For the text-containing cell, return its midpoint in [x, y] coordinate format. 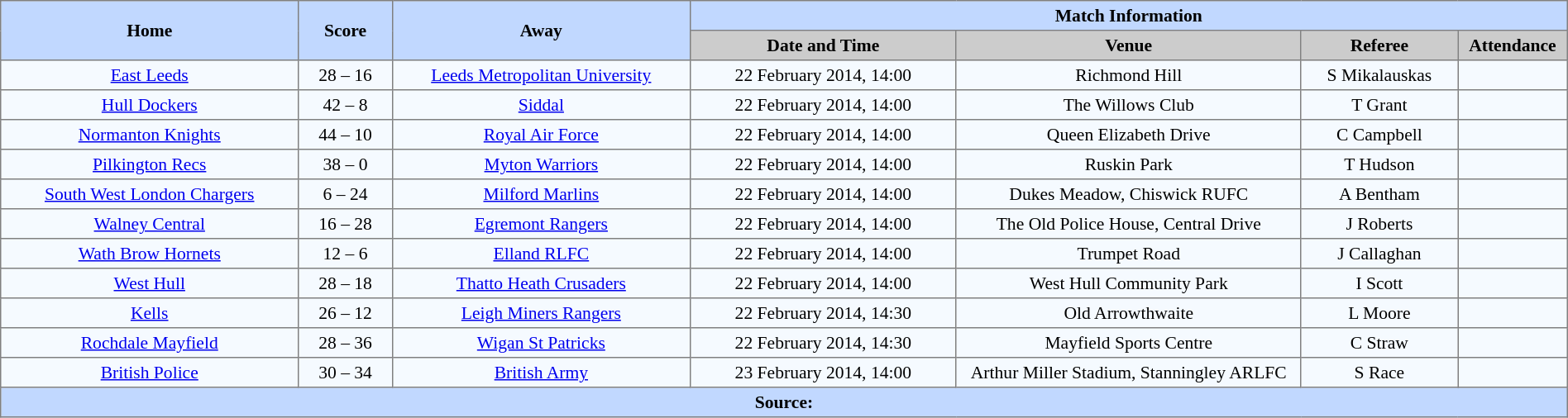
12 – 6 [346, 254]
T Hudson [1379, 164]
Date and Time [823, 45]
Wigan St Patricks [541, 343]
Milford Marlins [541, 194]
28 – 16 [346, 75]
South West London Chargers [150, 194]
British Police [150, 373]
S Race [1379, 373]
Arthur Miller Stadium, Stanningley ARLFC [1128, 373]
Royal Air Force [541, 135]
Richmond Hill [1128, 75]
16 – 28 [346, 224]
42 – 8 [346, 105]
Mayfield Sports Centre [1128, 343]
Wath Brow Hornets [150, 254]
The Old Police House, Central Drive [1128, 224]
28 – 36 [346, 343]
Away [541, 31]
Rochdale Mayfield [150, 343]
C Campbell [1379, 135]
Ruskin Park [1128, 164]
L Moore [1379, 313]
Pilkington Recs [150, 164]
Normanton Knights [150, 135]
Venue [1128, 45]
British Army [541, 373]
Thatto Heath Crusaders [541, 283]
Trumpet Road [1128, 254]
I Scott [1379, 283]
Egremont Rangers [541, 224]
38 – 0 [346, 164]
23 February 2014, 14:00 [823, 373]
Dukes Meadow, Chiswick RUFC [1128, 194]
C Straw [1379, 343]
28 – 18 [346, 283]
Elland RLFC [541, 254]
West Hull Community Park [1128, 283]
44 – 10 [346, 135]
J Callaghan [1379, 254]
Leigh Miners Rangers [541, 313]
Home [150, 31]
Kells [150, 313]
Source: [784, 402]
East Leeds [150, 75]
30 – 34 [346, 373]
Hull Dockers [150, 105]
S Mikalauskas [1379, 75]
A Bentham [1379, 194]
J Roberts [1379, 224]
Walney Central [150, 224]
Attendance [1513, 45]
Siddal [541, 105]
Referee [1379, 45]
The Willows Club [1128, 105]
26 – 12 [346, 313]
Queen Elizabeth Drive [1128, 135]
6 – 24 [346, 194]
Old Arrowthwaite [1128, 313]
T Grant [1379, 105]
Leeds Metropolitan University [541, 75]
West Hull [150, 283]
Score [346, 31]
Myton Warriors [541, 164]
Match Information [1128, 16]
